Provide the [x, y] coordinate of the cell's center where the given text is located.  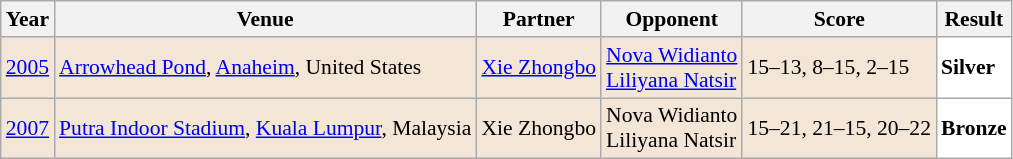
2007 [28, 128]
Result [974, 19]
Venue [265, 19]
Bronze [974, 128]
2005 [28, 68]
15–21, 21–15, 20–22 [839, 128]
15–13, 8–15, 2–15 [839, 68]
Putra Indoor Stadium, Kuala Lumpur, Malaysia [265, 128]
Opponent [672, 19]
Year [28, 19]
Arrowhead Pond, Anaheim, United States [265, 68]
Silver [974, 68]
Partner [538, 19]
Score [839, 19]
